Scan for the cell matching the given text and deliver its (x, y) coordinate at center. 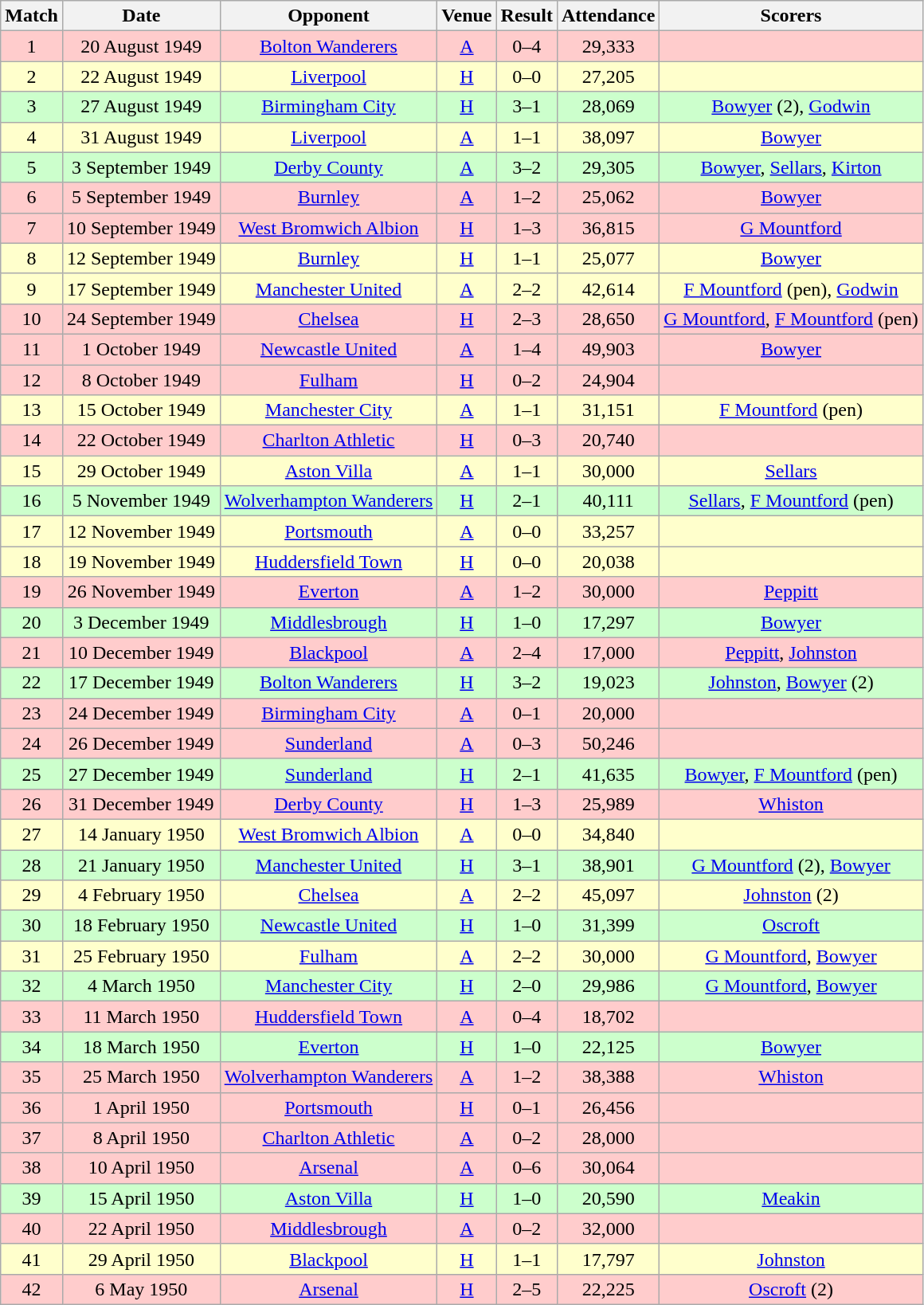
25 February 1950 (141, 956)
3 September 1949 (141, 167)
37 (32, 1138)
19 November 1949 (141, 562)
Johnston (2) (791, 895)
Peppitt, Johnston (791, 652)
2–4 (527, 652)
8 October 1949 (141, 380)
17,797 (608, 1259)
Sellars, F Mountford (pen) (791, 501)
Match (32, 16)
22 August 1949 (141, 76)
39 (32, 1198)
G Mountford, F Mountford (pen) (791, 319)
4 February 1950 (141, 895)
50,246 (608, 743)
17 September 1949 (141, 288)
1–4 (527, 349)
29,986 (608, 986)
22 (32, 683)
3 (32, 107)
2–3 (527, 319)
8 April 1950 (141, 1138)
27 December 1949 (141, 774)
31 August 1949 (141, 137)
14 (32, 441)
40 (32, 1229)
Result (527, 16)
5 (32, 167)
22 April 1950 (141, 1229)
Bowyer (2), Godwin (791, 107)
15 April 1950 (141, 1198)
6 May 1950 (141, 1289)
24 September 1949 (141, 319)
30 (32, 926)
Johnston (791, 1259)
42 (32, 1289)
7 (32, 228)
15 (32, 471)
G Mountford (2), Bowyer (791, 864)
20 August 1949 (141, 46)
20 (32, 622)
20,038 (608, 562)
32,000 (608, 1229)
F Mountford (pen), Godwin (791, 288)
36 (32, 1107)
2–0 (527, 986)
17,297 (608, 622)
38,901 (608, 864)
Venue (467, 16)
10 December 1949 (141, 652)
49,903 (608, 349)
28,000 (608, 1138)
40,111 (608, 501)
38,388 (608, 1077)
Sellars (791, 471)
27 (32, 834)
26 (32, 804)
27 August 1949 (141, 107)
Oscroft (791, 926)
18 (32, 562)
4 March 1950 (141, 986)
32 (32, 986)
Peppitt (791, 592)
35 (32, 1077)
6 (32, 198)
18,702 (608, 1017)
18 March 1950 (141, 1047)
34 (32, 1047)
G Mountford (791, 228)
30,064 (608, 1168)
26,456 (608, 1107)
28,650 (608, 319)
33 (32, 1017)
12 September 1949 (141, 258)
27,205 (608, 76)
31,399 (608, 926)
13 (32, 410)
38,097 (608, 137)
20,590 (608, 1198)
10 September 1949 (141, 228)
16 (32, 501)
22,125 (608, 1047)
10 April 1950 (141, 1168)
Attendance (608, 16)
2 (32, 76)
17 (32, 531)
25,989 (608, 804)
11 March 1950 (141, 1017)
26 November 1949 (141, 592)
22 October 1949 (141, 441)
Oscroft (2) (791, 1289)
17 December 1949 (141, 683)
Scorers (791, 16)
31,151 (608, 410)
19,023 (608, 683)
31 (32, 956)
0–6 (527, 1168)
5 November 1949 (141, 501)
F Mountford (pen) (791, 410)
26 December 1949 (141, 743)
29,333 (608, 46)
5 September 1949 (141, 198)
23 (32, 713)
15 October 1949 (141, 410)
33,257 (608, 531)
1 October 1949 (141, 349)
Meakin (791, 1198)
2–5 (527, 1289)
Opponent (328, 16)
1 April 1950 (141, 1107)
Bowyer, Sellars, Kirton (791, 167)
42,614 (608, 288)
31 December 1949 (141, 804)
24,904 (608, 380)
28 (32, 864)
11 (32, 349)
9 (32, 288)
12 November 1949 (141, 531)
Bowyer, F Mountford (pen) (791, 774)
41,635 (608, 774)
45,097 (608, 895)
24 (32, 743)
8 (32, 258)
29 October 1949 (141, 471)
21 (32, 652)
25,062 (608, 198)
3 December 1949 (141, 622)
24 December 1949 (141, 713)
25 March 1950 (141, 1077)
Johnston, Bowyer (2) (791, 683)
25,077 (608, 258)
Date (141, 16)
18 February 1950 (141, 926)
12 (32, 380)
17,000 (608, 652)
29,305 (608, 167)
21 January 1950 (141, 864)
34,840 (608, 834)
29 (32, 895)
14 January 1950 (141, 834)
22,225 (608, 1289)
28,069 (608, 107)
4 (32, 137)
10 (32, 319)
25 (32, 774)
1 (32, 46)
36,815 (608, 228)
20,000 (608, 713)
19 (32, 592)
20,740 (608, 441)
38 (32, 1168)
29 April 1950 (141, 1259)
41 (32, 1259)
